Locate the cell with the specified text and output its (x, y) center coordinate. 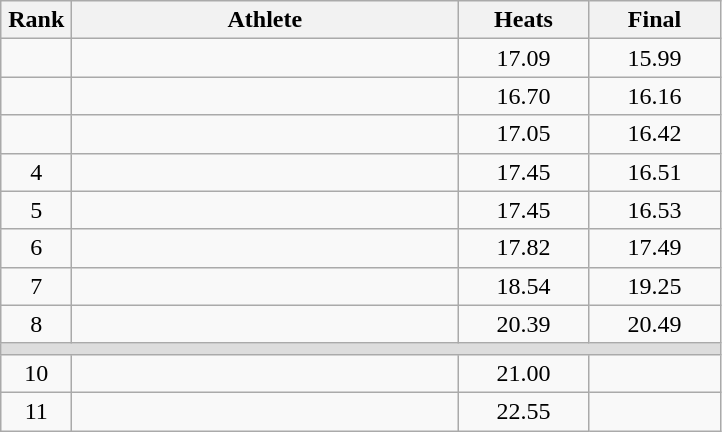
19.25 (654, 286)
Athlete (265, 20)
22.55 (524, 411)
17.05 (524, 134)
16.53 (654, 210)
21.00 (524, 373)
8 (36, 324)
11 (36, 411)
5 (36, 210)
6 (36, 248)
16.42 (654, 134)
Rank (36, 20)
16.16 (654, 96)
15.99 (654, 58)
16.51 (654, 172)
16.70 (524, 96)
10 (36, 373)
20.39 (524, 324)
Heats (524, 20)
18.54 (524, 286)
7 (36, 286)
Final (654, 20)
17.49 (654, 248)
17.09 (524, 58)
4 (36, 172)
20.49 (654, 324)
17.82 (524, 248)
